Detect which cell encompasses the target text, then output its [x, y] center coordinate. 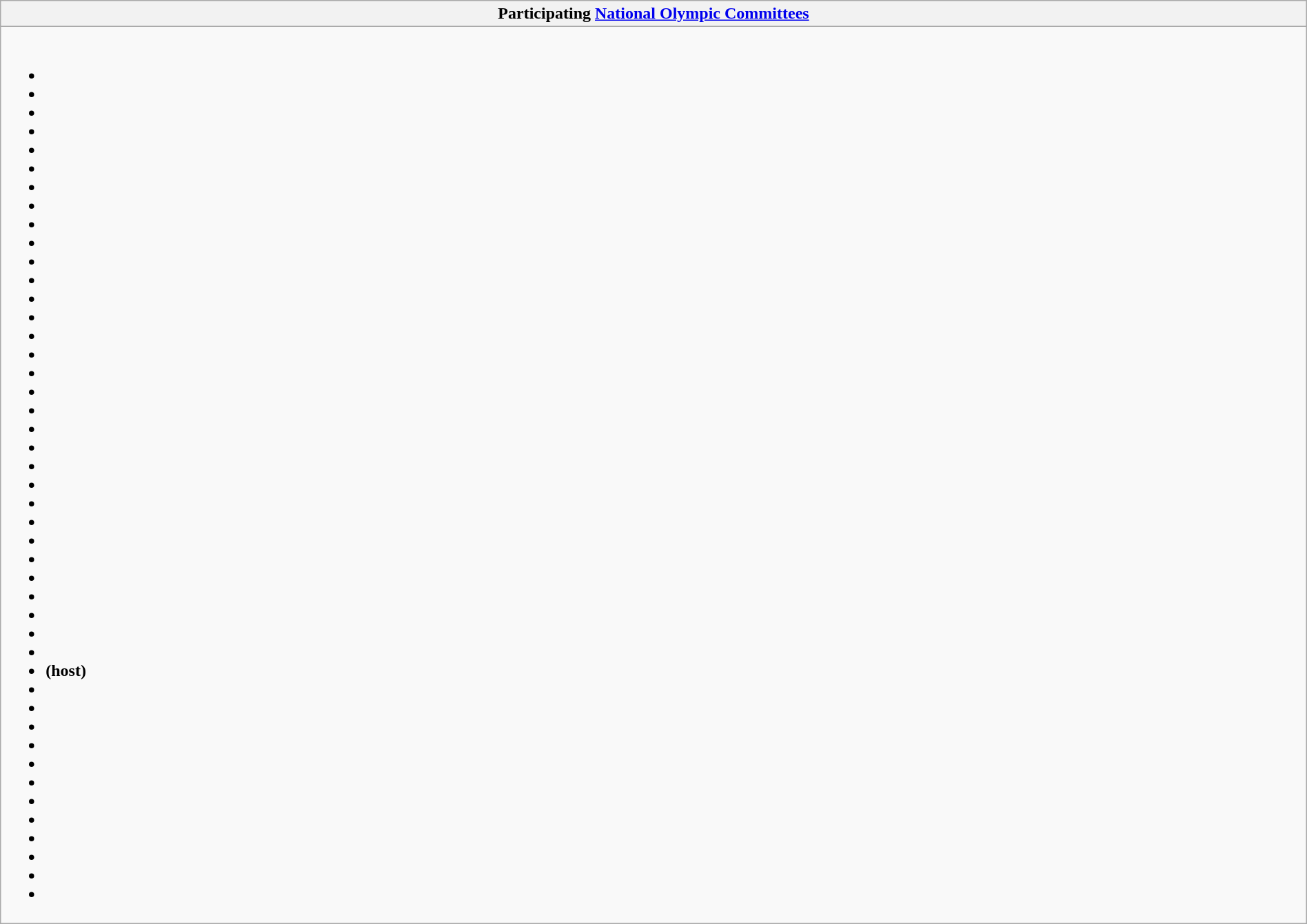
(host) [653, 475]
Participating National Olympic Committees [653, 14]
